Scan for the cell matching the given text and deliver its (X, Y) coordinate at center. 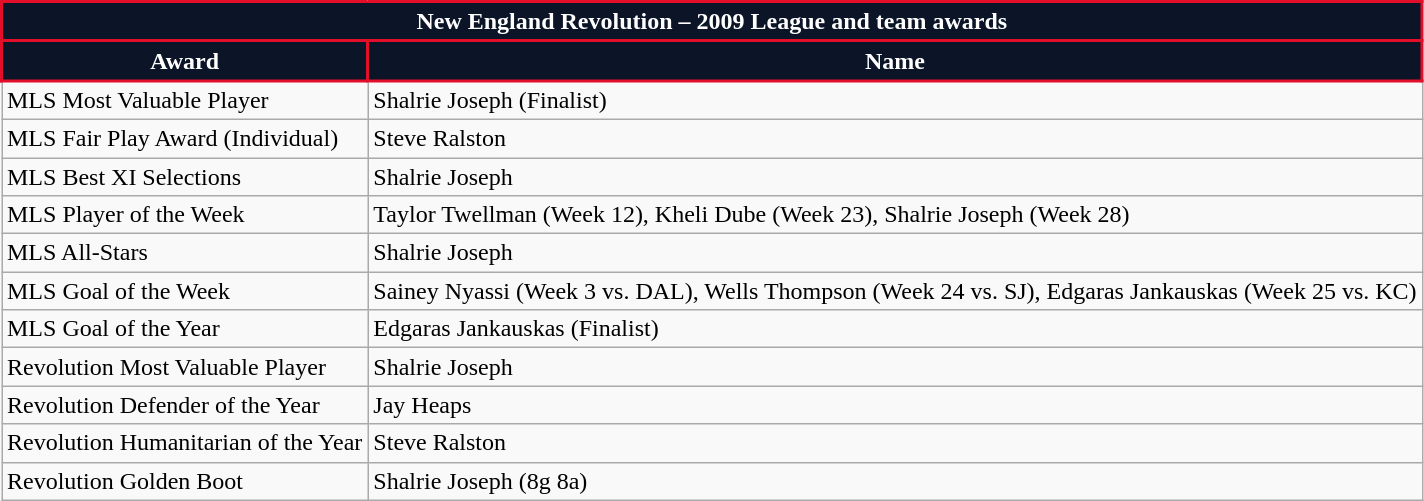
Revolution Humanitarian of the Year (185, 443)
MLS Goal of the Week (185, 291)
Edgaras Jankauskas (Finalist) (895, 329)
Shalrie Joseph (Finalist) (895, 100)
Revolution Most Valuable Player (185, 367)
Jay Heaps (895, 405)
Revolution Golden Boot (185, 481)
MLS Most Valuable Player (185, 100)
Taylor Twellman (Week 12), Kheli Dube (Week 23), Shalrie Joseph (Week 28) (895, 215)
Shalrie Joseph (8g 8a) (895, 481)
New England Revolution – 2009 League and team awards (712, 22)
Award (185, 61)
MLS Goal of the Year (185, 329)
MLS Best XI Selections (185, 177)
Sainey Nyassi (Week 3 vs. DAL), Wells Thompson (Week 24 vs. SJ), Edgaras Jankauskas (Week 25 vs. KC) (895, 291)
Name (895, 61)
MLS Player of the Week (185, 215)
MLS Fair Play Award (Individual) (185, 138)
Revolution Defender of the Year (185, 405)
MLS All-Stars (185, 253)
